Output the (X, Y) coordinate of the center of the cell containing the given text.  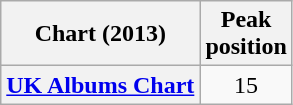
Peakposition (246, 34)
UK Albums Chart (100, 85)
Chart (2013) (100, 34)
15 (246, 85)
